Extract the (X, Y) coordinate from the center of the cell holding the provided text.  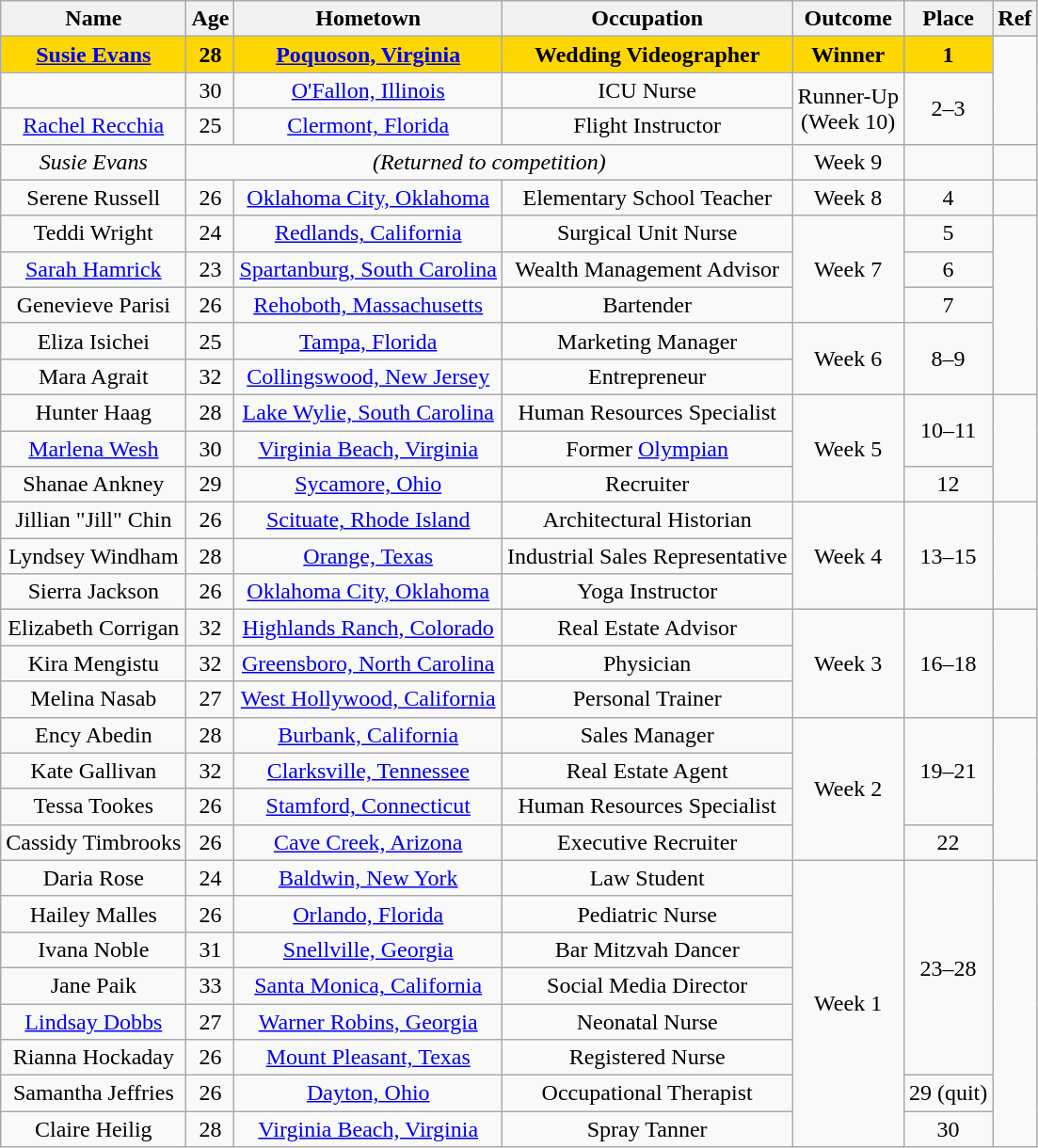
Cave Creek, Arizona (369, 842)
Clermont, Florida (369, 126)
Samantha Jeffries (94, 1093)
Bar Mitzvah Dancer (647, 949)
16–18 (948, 663)
Physician (647, 663)
Neonatal Nurse (647, 1021)
Hometown (369, 19)
Sycamore, Ohio (369, 485)
2–3 (948, 108)
Rachel Recchia (94, 126)
Law Student (647, 878)
8–9 (948, 359)
Personal Trainer (647, 699)
Bartender (647, 305)
Serene Russell (94, 198)
Former Olympian (647, 449)
Sarah Hamrick (94, 269)
Executive Recruiter (647, 842)
Week 9 (849, 162)
Stamford, Connecticut (369, 806)
West Hollywood, California (369, 699)
1 (948, 55)
Week 5 (849, 448)
Genevieve Parisi (94, 305)
Ref (1014, 19)
6 (948, 269)
33 (211, 985)
Sales Manager (647, 735)
Redlands, California (369, 233)
Mara Agrait (94, 376)
Orange, Texas (369, 556)
Orlando, Florida (369, 914)
31 (211, 949)
Outcome (849, 19)
Jillian "Jill" Chin (94, 520)
Sierra Jackson (94, 592)
Wealth Management Advisor (647, 269)
Week 7 (849, 269)
Kira Mengistu (94, 663)
Shanae Ankney (94, 485)
Warner Robins, Georgia (369, 1021)
Wedding Videographer (647, 55)
Week 2 (849, 789)
Age (211, 19)
Week 3 (849, 663)
Santa Monica, California (369, 985)
12 (948, 485)
Pediatric Nurse (647, 914)
Runner-Up(Week 10) (849, 108)
10–11 (948, 430)
Mount Pleasant, Texas (369, 1058)
Name (94, 19)
Week 1 (849, 1003)
Claire Heilig (94, 1129)
Recruiter (647, 485)
Scituate, Rhode Island (369, 520)
Registered Nurse (647, 1058)
22 (948, 842)
Snellville, Georgia (369, 949)
Real Estate Advisor (647, 628)
Dayton, Ohio (369, 1093)
(Returned to competition) (489, 162)
Lyndsey Windham (94, 556)
ICU Nurse (647, 90)
Elizabeth Corrigan (94, 628)
Kate Gallivan (94, 771)
Baldwin, New York (369, 878)
Ency Abedin (94, 735)
Spartanburg, South Carolina (369, 269)
29 (211, 485)
Highlands Ranch, Colorado (369, 628)
Architectural Historian (647, 520)
Hailey Malles (94, 914)
7 (948, 305)
19–21 (948, 771)
Real Estate Agent (647, 771)
Marketing Manager (647, 341)
Winner (849, 55)
Daria Rose (94, 878)
Melina Nasab (94, 699)
13–15 (948, 556)
4 (948, 198)
Lake Wylie, South Carolina (369, 412)
O'Fallon, Illinois (369, 90)
Flight Instructor (647, 126)
Occupation (647, 19)
Week 8 (849, 198)
Teddi Wright (94, 233)
Tessa Tookes (94, 806)
Lindsay Dobbs (94, 1021)
Greensboro, North Carolina (369, 663)
5 (948, 233)
Occupational Therapist (647, 1093)
Poquoson, Virginia (369, 55)
Elementary School Teacher (647, 198)
Ivana Noble (94, 949)
Industrial Sales Representative (647, 556)
Cassidy Timbrooks (94, 842)
Spray Tanner (647, 1129)
Week 6 (849, 359)
Clarksville, Tennessee (369, 771)
Marlena Wesh (94, 449)
Collingswood, New Jersey (369, 376)
Place (948, 19)
Week 4 (849, 556)
23 (211, 269)
29 (quit) (948, 1093)
Eliza Isichei (94, 341)
23–28 (948, 967)
Burbank, California (369, 735)
Yoga Instructor (647, 592)
Tampa, Florida (369, 341)
Hunter Haag (94, 412)
Jane Paik (94, 985)
Entrepreneur (647, 376)
Rianna Hockaday (94, 1058)
Surgical Unit Nurse (647, 233)
Social Media Director (647, 985)
Rehoboth, Massachusetts (369, 305)
